Search for the cell housing the specified text and yield its [x, y] center coordinate. 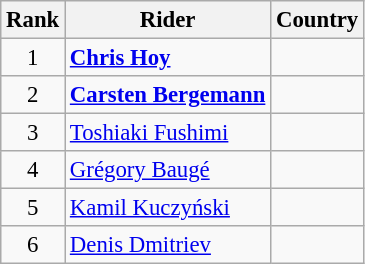
Grégory Baugé [168, 170]
Rank [33, 20]
Country [318, 20]
Rider [168, 20]
Chris Hoy [168, 58]
6 [33, 245]
Denis Dmitriev [168, 245]
1 [33, 58]
Carsten Bergemann [168, 95]
2 [33, 95]
5 [33, 208]
4 [33, 170]
3 [33, 133]
Kamil Kuczyński [168, 208]
Toshiaki Fushimi [168, 133]
